Return the [X, Y] coordinate for the center point of the cell that contains the specified text.  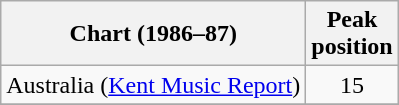
Chart (1986–87) [154, 34]
15 [352, 85]
Peakposition [352, 34]
Australia (Kent Music Report) [154, 85]
